Locate the cell with the specified text and output its [x, y] center coordinate. 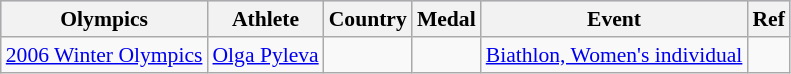
Country [368, 19]
Biathlon, Women's individual [614, 55]
Event [614, 19]
Athlete [265, 19]
Ref [768, 19]
Medal [446, 19]
Olympics [104, 19]
Olga Pyleva [265, 55]
2006 Winter Olympics [104, 55]
